Detect which cell encompasses the target text, then output its (X, Y) center coordinate. 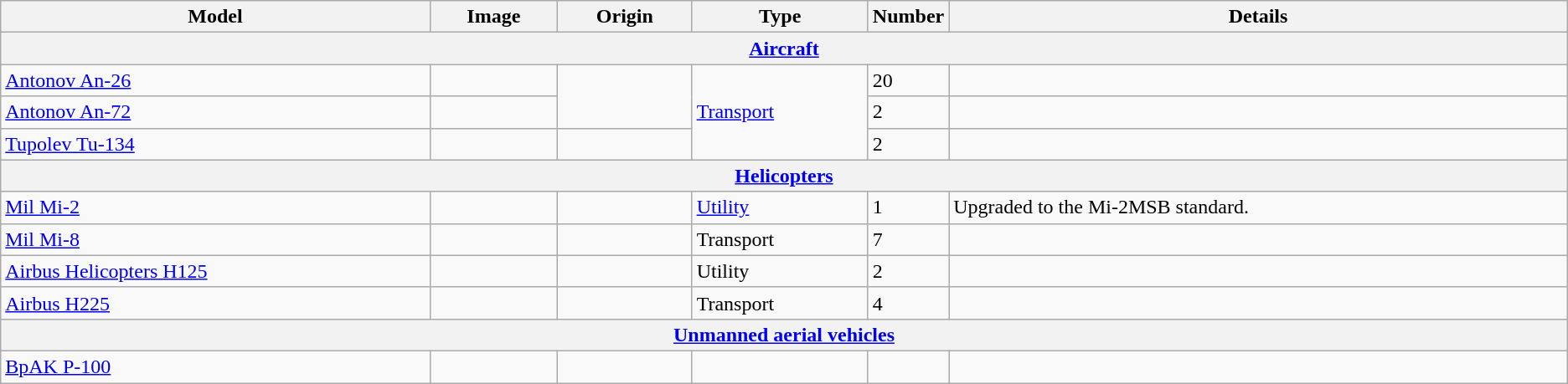
Type (780, 17)
BpAK P-100 (215, 366)
Helicopters (784, 176)
Airbus Helicopters H125 (215, 271)
Mil Mi-2 (215, 207)
Origin (625, 17)
Aircraft (784, 49)
Unmanned aerial vehicles (784, 335)
Antonov An-72 (215, 112)
Tupolev Tu-134 (215, 144)
Model (215, 17)
20 (908, 80)
Antonov An-26 (215, 80)
4 (908, 303)
1 (908, 207)
Details (1258, 17)
Number (908, 17)
Airbus H225 (215, 303)
Upgraded to the Mi-2MSB standard. (1258, 207)
Image (493, 17)
7 (908, 239)
Mil Mi-8 (215, 239)
